Pinpoint the cell where the given text exists, returning its [x, y] midpoint coordinate. 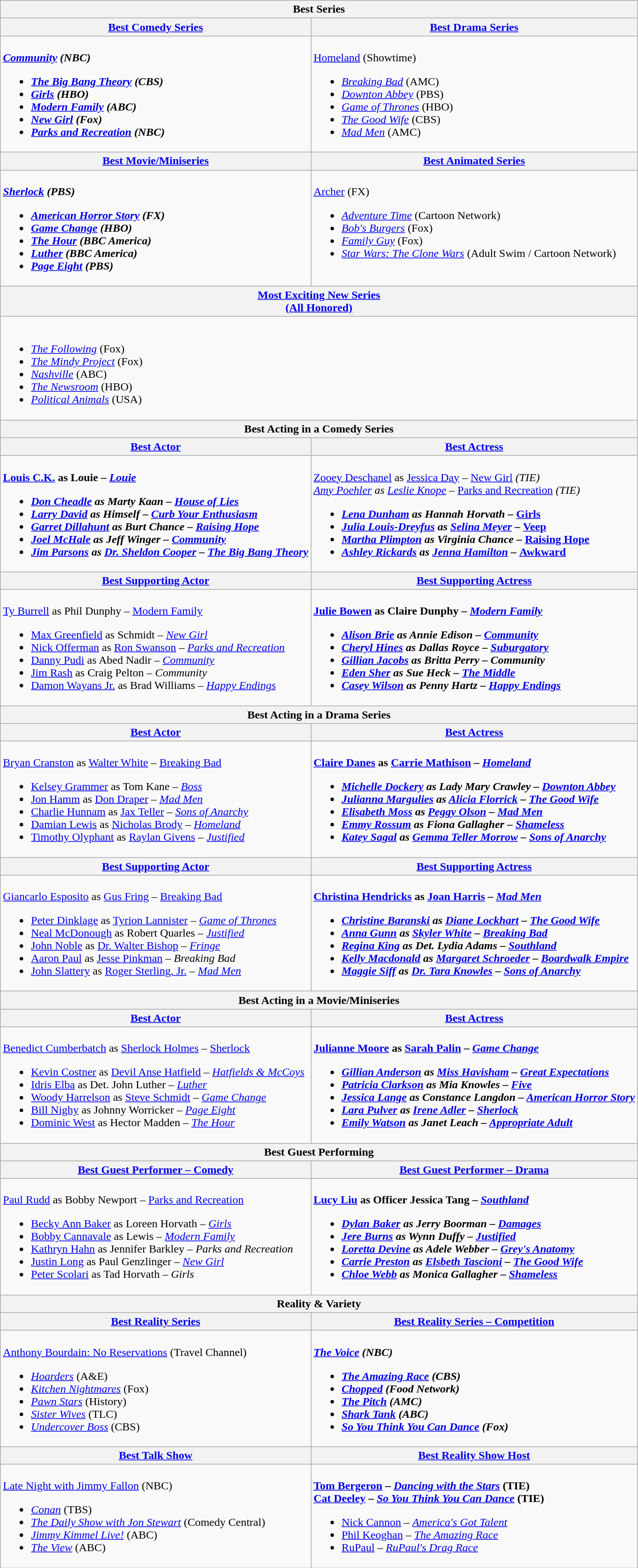
The Following (Fox)The Mindy Project (Fox)Nashville (ABC)The Newsroom (HBO)Political Animals (USA) [319, 368]
Community (NBC)The Big Bang Theory (CBS)Girls (HBO)Modern Family (ABC)New Girl (Fox)Parks and Recreation (NBC) [156, 94]
Best Acting in a Movie/Miniseries [319, 1000]
Anthony Bourdain: No Reservations (Travel Channel)Hoarders (A&E)Kitchen Nightmares (Fox)Pawn Stars (History)Sister Wives (TLC)Undercover Boss (CBS) [156, 1388]
Reality & Variety [319, 1304]
Sherlock (PBS)American Horror Story (FX)Game Change (HBO)The Hour (BBC America)Luther (BBC America)Page Eight (PBS) [156, 228]
Best Reality Show Host [474, 1455]
Best Guest Performer – Drama [474, 1170]
Best Comedy Series [156, 27]
Late Night with Jimmy Fallon (NBC)Conan (TBS)The Daily Show with Jon Stewart (Comedy Central)Jimmy Kimmel Live! (ABC)The View (ABC) [156, 1516]
Best Animated Series [474, 161]
Homeland (Showtime)Breaking Bad (AMC)Downton Abbey (PBS)Game of Thrones (HBO)The Good Wife (CBS)Mad Men (AMC) [474, 94]
Archer (FX)Adventure Time (Cartoon Network)Bob's Burgers (Fox)Family Guy (Fox)Star Wars: The Clone Wars (Adult Swim / Cartoon Network) [474, 228]
Best Acting in a Drama Series [319, 715]
Best Guest Performing [319, 1152]
Best Talk Show [156, 1455]
Best Acting in a Comedy Series [319, 429]
The Voice (NBC)The Amazing Race (CBS)Chopped (Food Network)The Pitch (AMC)Shark Tank (ABC)So You Think You Can Dance (Fox) [474, 1388]
Best Reality Series – Competition [474, 1321]
Best Guest Performer – Comedy [156, 1170]
Most Exciting New Series (All Honored) [319, 301]
Best Reality Series [156, 1321]
Best Series [319, 9]
Best Drama Series [474, 27]
Best Movie/Miniseries [156, 161]
